Scan for the cell matching the given text and deliver its (x, y) coordinate at center. 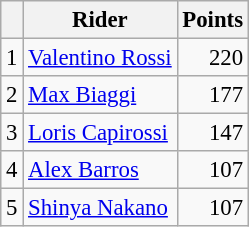
1 (12, 58)
Loris Capirossi (100, 133)
2 (12, 95)
3 (12, 133)
147 (212, 133)
220 (212, 58)
Max Biaggi (100, 95)
177 (212, 95)
Points (212, 20)
Alex Barros (100, 170)
Valentino Rossi (100, 58)
Shinya Nakano (100, 208)
5 (12, 208)
Rider (100, 20)
4 (12, 170)
